Locate the cell with the specified text and output its (x, y) center coordinate. 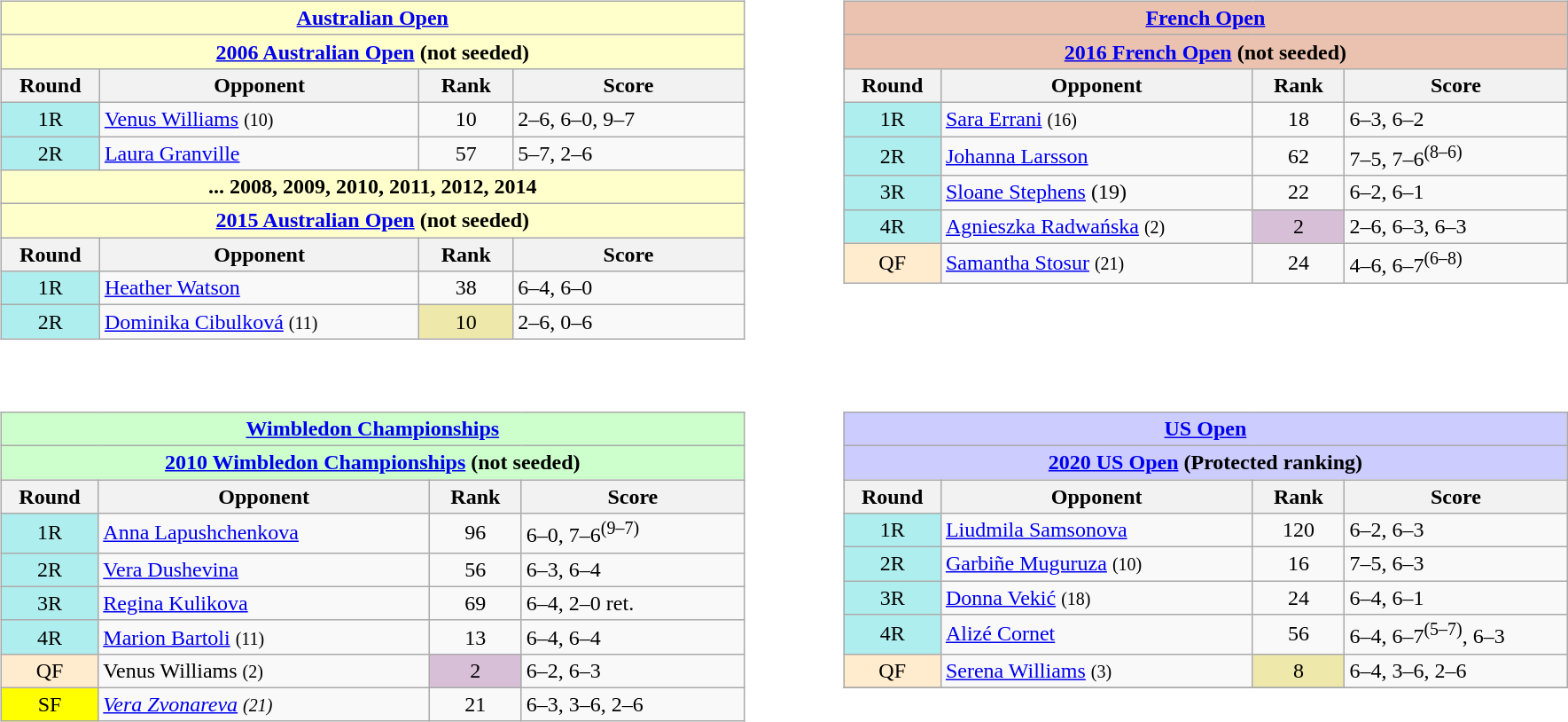
57 (466, 153)
Samantha Stosur (21) (1096, 263)
2016 French Open (not seeded) (1205, 51)
2020 US Open (Protected ranking) (1205, 462)
Vera Zvonareva (21) (264, 704)
6–4, 3–6, 2–6 (1455, 671)
Laura Granville (259, 153)
Venus Williams (10) (259, 119)
2–6, 6–3, 6–3 (1455, 226)
5–7, 2–6 (629, 153)
6–4, 2–0 ret. (633, 603)
22 (1299, 192)
2006 Australian Open (not seeded) (372, 51)
69 (475, 603)
US Open (1205, 428)
96 (475, 534)
38 (466, 288)
6–4, 6–4 (633, 637)
18 (1299, 119)
Australian Open (372, 18)
Donna Vekić (18) (1096, 598)
Liudmila Samsonova (1096, 530)
62 (1299, 156)
2–6, 6–0, 9–7 (629, 119)
8 (1299, 671)
Regina Kulikova (264, 603)
Anna Lapushchenkova (264, 534)
120 (1299, 530)
6–4, 6–0 (629, 288)
16 (1299, 564)
2–6, 0–6 (629, 322)
Dominika Cibulková (11) (259, 322)
Johanna Larsson (1096, 156)
21 (475, 704)
13 (475, 637)
7–5, 6–3 (1455, 564)
Serena Williams (3) (1096, 671)
4–6, 6–7(6–8) (1455, 263)
6–3, 6–4 (633, 569)
6–4, 6–7(5–7), 6–3 (1455, 635)
6–0, 7–6(9–7) (633, 534)
6–4, 6–1 (1455, 598)
2010 Wimbledon Championships (not seeded) (372, 462)
... 2008, 2009, 2010, 2011, 2012, 2014 (372, 187)
Heather Watson (259, 288)
French Open (1205, 18)
Alizé Cornet (1096, 635)
6–2, 6–1 (1455, 192)
Sara Errani (16) (1096, 119)
Wimbledon Championships (372, 428)
Sloane Stephens (19) (1096, 192)
6–3, 6–2 (1455, 119)
Agnieszka Radwańska (2) (1096, 226)
Venus Williams (2) (264, 671)
Garbiñe Muguruza (10) (1096, 564)
Vera Dushevina (264, 569)
Marion Bartoli (11) (264, 637)
7–5, 7–6(8–6) (1455, 156)
2015 Australian Open (not seeded) (372, 221)
6–3, 3–6, 2–6 (633, 704)
SF (50, 704)
